Find where the given text appears and provide that cell's center as [x, y] coordinate. 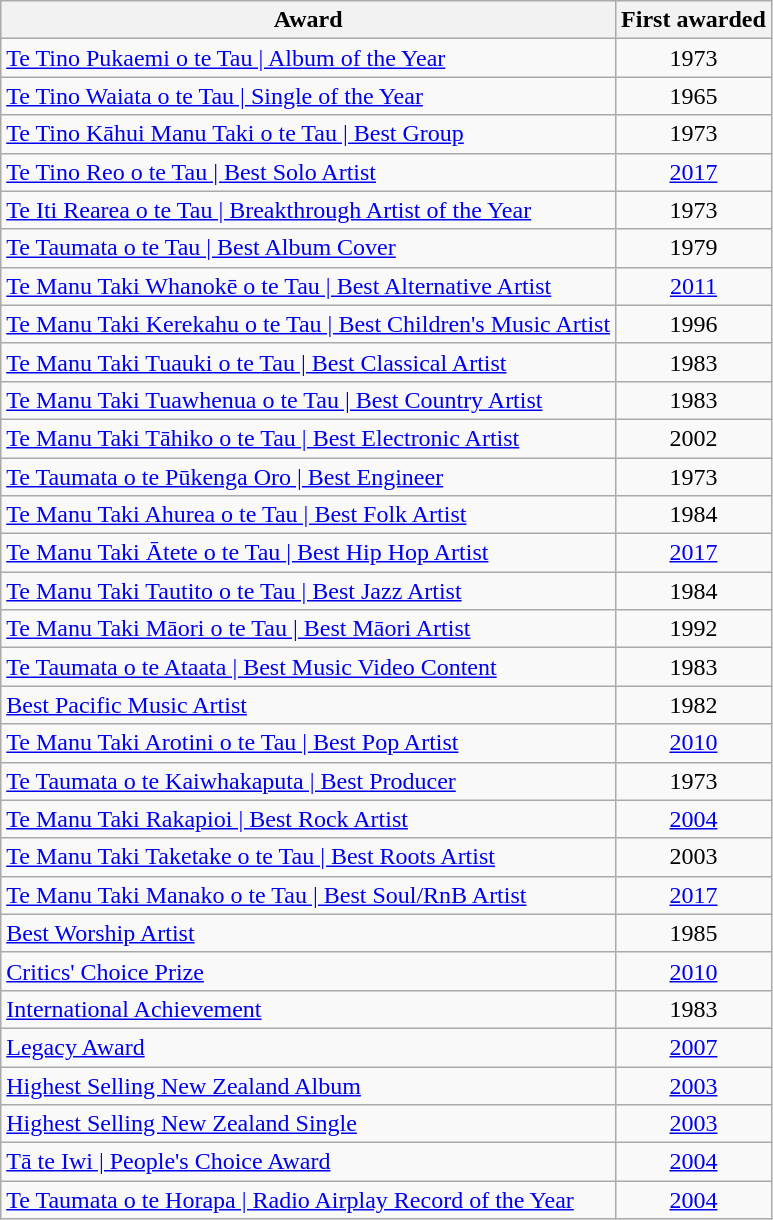
Te Tino Kāhui Manu Taki o te Tau | Best Group [308, 134]
Te Manu Taki Tuauki o te Tau | Best Classical Artist [308, 362]
1965 [694, 96]
Te Taumata o te Pūkenga Oro | Best Engineer [308, 477]
Te Manu Taki Tautito o te Tau | Best Jazz Artist [308, 591]
1985 [694, 933]
2007 [694, 1047]
Te Tino Pukaemi o te Tau | Album of the Year [308, 58]
Te Manu Taki Tāhiko o te Tau | Best Electronic Artist [308, 438]
Te Taumata o te Horapa | Radio Airplay Record of the Year [308, 1200]
Critics' Choice Prize [308, 971]
1982 [694, 705]
Te Manu Taki Taketake o te Tau | Best Roots Artist [308, 857]
Te Taumata o te Tau | Best Album Cover [308, 248]
2002 [694, 438]
Te Manu Taki Māori o te Tau | Best Māori Artist [308, 629]
Te Manu Taki Ātete o te Tau | Best Hip Hop Artist [308, 553]
International Achievement [308, 1009]
Te Tino Waiata o te Tau | Single of the Year [308, 96]
Te Manu Taki Ahurea o te Tau | Best Folk Artist [308, 515]
Te Tino Reo o te Tau | Best Solo Artist [308, 172]
Award [308, 20]
Te Taumata o te Ataata | Best Music Video Content [308, 667]
Highest Selling New Zealand Album [308, 1085]
Best Pacific Music Artist [308, 705]
Te Manu Taki Rakapioi | Best Rock Artist [308, 819]
Legacy Award [308, 1047]
1996 [694, 324]
1992 [694, 629]
Highest Selling New Zealand Single [308, 1124]
First awarded [694, 20]
Te Taumata o te Kaiwhakaputa | Best Producer [308, 781]
Te Manu Taki Manako o te Tau | Best Soul/RnB Artist [308, 895]
Te Manu Taki Tuawhenua o te Tau | Best Country Artist [308, 400]
Best Worship Artist [308, 933]
Te Manu Taki Arotini o te Tau | Best Pop Artist [308, 743]
1979 [694, 248]
Tā te Iwi | People's Choice Award [308, 1162]
Te Manu Taki Kerekahu o te Tau | Best Children's Music Artist [308, 324]
2011 [694, 286]
Te Iti Rearea o te Tau | Breakthrough Artist of the Year [308, 210]
Te Manu Taki Whanokē o te Tau | Best Alternative Artist [308, 286]
